Return the (x, y) coordinate for the center point of the cell that contains the specified text.  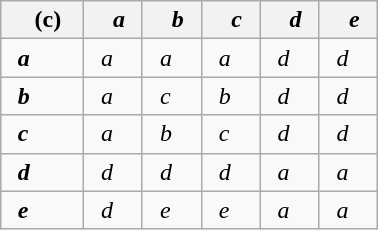
(c) (42, 20)
